Return [X, Y] of the center of cell containing provided text 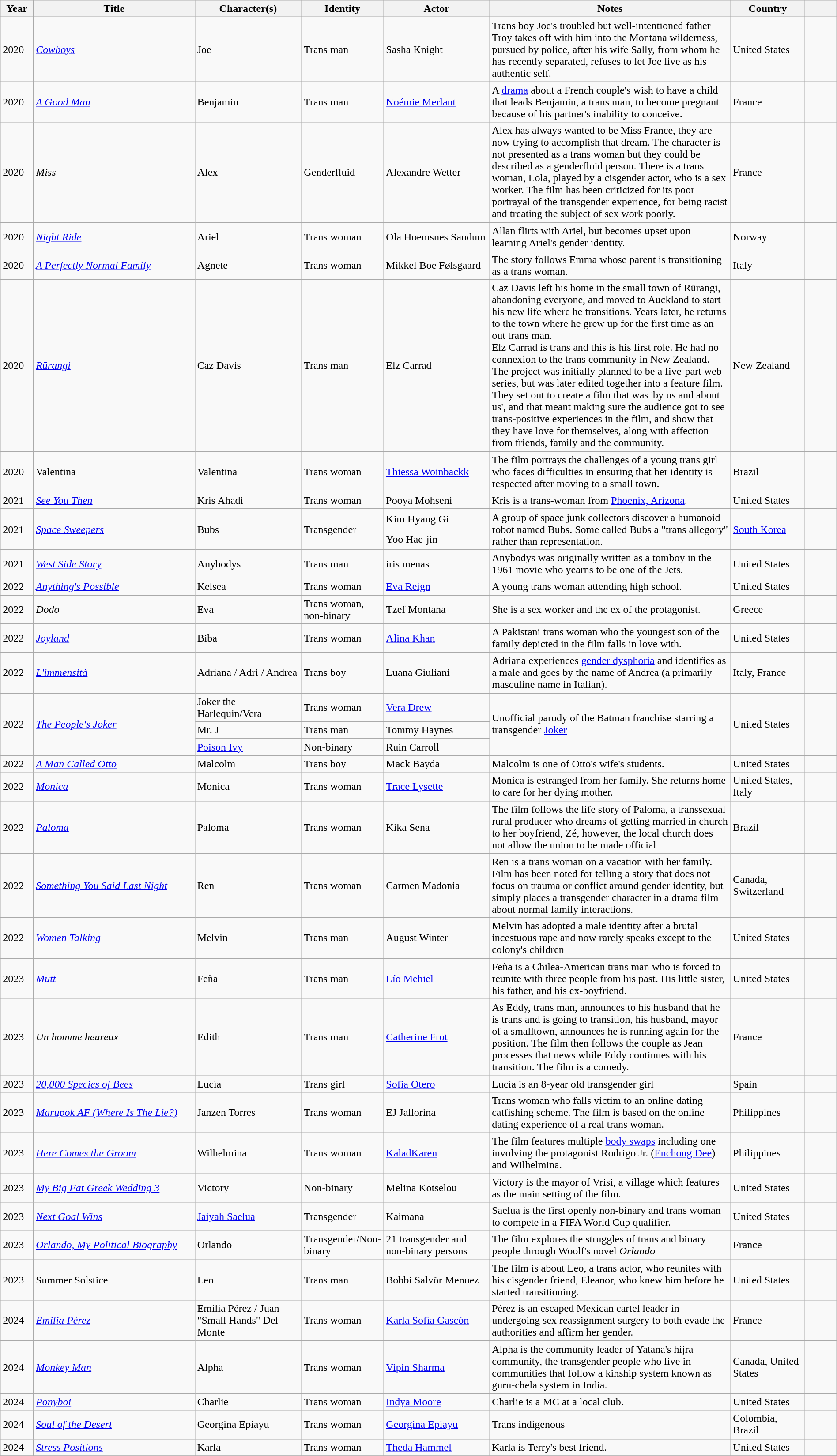
Canada, Switzerland [768, 886]
21 transgender and non-binary persons [437, 1245]
Karla Sofía Gascón [437, 1321]
Spain [768, 1084]
Marupok AF (Where Is The Lie?) [114, 1112]
Edith [248, 1037]
Mr. J [248, 730]
Victory [248, 1188]
Bobbi Salvör Menuez [437, 1280]
Joker the Harlequin/Vera [248, 708]
Luana Giuliani [437, 673]
Country [768, 9]
Mack Bayda [437, 764]
Ruin Carroll [437, 747]
Caz Davis [248, 365]
Pérez is an escaped Mexican cartel leader in undergoing sex reassignment surgery to both evade the authorities and affirm her gender. [610, 1321]
See You Then [114, 500]
Jaiyah Saelua [248, 1217]
20,000 Species of Bees [114, 1084]
Unofficial parody of the Batman franchise starring a transgender Joker [610, 724]
Next Goal Wins [114, 1217]
Stress Positions [114, 1447]
Indya Moore [437, 1402]
Alina Khan [437, 638]
A Pakistani trans woman who the youngest son of the family depicted in the film falls in love with. [610, 638]
Trans indigenous [610, 1424]
The film explores the struggles of trans and binary people through Woolf's novel Orlando [610, 1245]
Charlie is a MC at a local club. [610, 1402]
Thiessa Woinbackk [437, 472]
Ren [248, 886]
Kris is a trans-woman from Phoenix, Arizona. [610, 500]
New Zealand [768, 365]
Wilhelmina [248, 1153]
Kelsea [248, 586]
Melina Kotselou [437, 1188]
Un homme heureux [114, 1037]
Title [114, 9]
KaladKaren [437, 1153]
Lucía is an 8-year old transgender girl [610, 1084]
A Man Called Otto [114, 764]
Lucía [248, 1084]
Greece [768, 609]
The film is about Leo, a trans actor, who reunites with his cisgender friend, Eleanor, who knew him before he started transitioning. [610, 1280]
Dodo [114, 609]
Miss [114, 172]
Year [17, 9]
Karla is Terry's best friend. [610, 1447]
Trace Lysette [437, 786]
Norway [768, 236]
Kika Sena [437, 827]
Monkey Man [114, 1367]
Anybodys [248, 564]
Genderfluid [343, 172]
Alex [248, 172]
Eva [248, 609]
Ponyboi [114, 1402]
Monica is estranged from her family. She returns home to care for her dying mother. [610, 786]
My Big Fat Greek Wedding 3 [114, 1188]
Agnete [248, 266]
West Side Story [114, 564]
Canada, United States [768, 1367]
Summer Solstice [114, 1280]
Transgender/Non-binary [343, 1245]
Notes [610, 9]
Identity [343, 9]
Lío Mehiel [437, 979]
Mutt [114, 979]
Leo [248, 1280]
Sofia Otero [437, 1084]
Ola Hoemsnes Sandum [437, 236]
Alexandre Wetter [437, 172]
L'immensità [114, 673]
Space Sweepers [114, 529]
Poison Ivy [248, 747]
Tzef Montana [437, 609]
Bubs [248, 529]
Something You Said Last Night [114, 886]
Allan flirts with Ariel, but becomes upset upon learning Ariel's gender identity. [610, 236]
Actor [437, 9]
Karla [248, 1447]
Victory is the mayor of Vrisi, a village which features as the main setting of the film. [610, 1188]
Adriana / Adri / Andrea [248, 673]
Malcolm is one of Otto's wife's students. [610, 764]
Tommy Haynes [437, 730]
Soul of the Desert [114, 1424]
Alpha [248, 1367]
Emilia Pérez [114, 1321]
Charlie [248, 1402]
Carmen Madonia [437, 886]
Melvin has adopted a male identity after a brutal incestuous rape and now rarely speaks except to the colony's children [610, 938]
Rūrangi [114, 365]
Feña [248, 979]
Trans woman, non-binary [343, 609]
Sasha Knight [437, 49]
Night Ride [114, 236]
Catherine Frot [437, 1037]
EJ Jallorina [437, 1112]
Trans girl [343, 1084]
Orlando, My Political Biography [114, 1245]
Kris Ahadi [248, 500]
A Perfectly Normal Family [114, 266]
Theda Hammel [437, 1447]
Pooya Mohseni [437, 500]
A Good Man [114, 102]
Cowboys [114, 49]
Character(s) [248, 9]
Kaimana [437, 1217]
Trans woman who falls victim to an online dating catfishing scheme. The film is based on the online dating experience of a real trans woman. [610, 1112]
Ariel [248, 236]
Here Comes the Groom [114, 1153]
The film features multiple body swaps including one involving the protagonist Rodrigo Jr. (Enchong Dee) and Wilhelmina. [610, 1153]
Kim Hyang Gi [437, 519]
Anybodys was originally written as a tomboy in the 1961 movie who yearns to be one of the Jets. [610, 564]
Biba [248, 638]
She is a sex worker and the ex of the protagonist. [610, 609]
Orlando [248, 1245]
The People's Joker [114, 724]
iris menas [437, 564]
Joyland [114, 638]
Elz Carrad [437, 365]
The story follows Emma whose parent is transitioning as a trans woman. [610, 266]
Noémie Merlant [437, 102]
A young trans woman attending high school. [610, 586]
Benjamin [248, 102]
Colombia, Brazil [768, 1424]
Emilia Pérez / Juan "Small Hands" Del Monte [248, 1321]
Italy [768, 266]
Janzen Torres [248, 1112]
Anything's Possible [114, 586]
Melvin [248, 938]
Adriana experiences gender dysphoria and identifies as a male and goes by the name of Andrea (a primarily masculine name in Italian). [610, 673]
United States, Italy [768, 786]
Italy, France [768, 673]
Vera Drew [437, 708]
Yoo Hae-jin [437, 539]
Eva Reign [437, 586]
Vipin Sharma [437, 1367]
August Winter [437, 938]
Mikkel Boe Følsgaard [437, 266]
Malcolm [248, 764]
Saelua is the first openly non-binary and trans woman to compete in a FIFA World Cup qualifier. [610, 1217]
A group of space junk collectors discover a humanoid robot named Bubs. Some called Bubs a "trans allegory" rather than representation. [610, 529]
Joe [248, 49]
Feña is a Chilea-American trans man who is forced to reunite with three people from his past. His little sister, his father, and his ex-boyfriend. [610, 979]
Women Talking [114, 938]
South Korea [768, 529]
